Provide the (X, Y) coordinate of the cell's center where the given text is located.  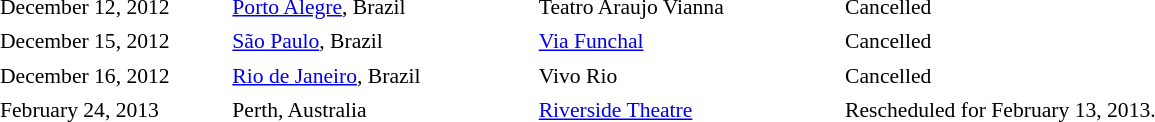
Via Funchal (688, 42)
Vivo Rio (688, 76)
São Paulo, Brazil (380, 42)
Rio de Janeiro, Brazil (380, 76)
